Locate the cell with the specified text and output its [X, Y] center coordinate. 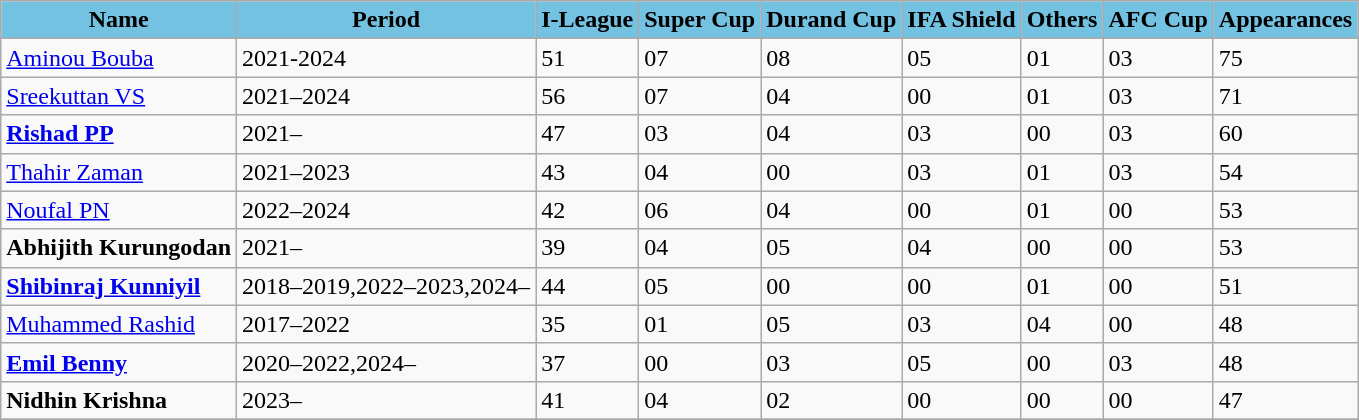
Others [1062, 20]
02 [832, 400]
Rishad PP [119, 134]
Period [386, 20]
Appearances [1285, 20]
Emil Benny [119, 362]
35 [588, 324]
Muhammed Rashid [119, 324]
54 [1285, 172]
44 [588, 286]
56 [588, 96]
2022–2024 [386, 210]
Sreekuttan VS [119, 96]
Abhijith Kurungodan [119, 248]
AFC Cup [1158, 20]
37 [588, 362]
Nidhin Krishna [119, 400]
2021–2024 [386, 96]
2020–2022,2024– [386, 362]
2017–2022 [386, 324]
43 [588, 172]
Super Cup [700, 20]
39 [588, 248]
75 [1285, 58]
2023– [386, 400]
Name [119, 20]
2018–2019,2022–2023,2024– [386, 286]
71 [1285, 96]
Thahir Zaman [119, 172]
Durand Cup [832, 20]
Noufal PN [119, 210]
IFA Shield [962, 20]
2021-2024 [386, 58]
Aminou Bouba [119, 58]
42 [588, 210]
2021–2023 [386, 172]
Shibinraj Kunniyil [119, 286]
41 [588, 400]
I-League [588, 20]
60 [1285, 134]
08 [832, 58]
06 [700, 210]
